Extract the [X, Y] coordinate from the center of the cell holding the provided text.  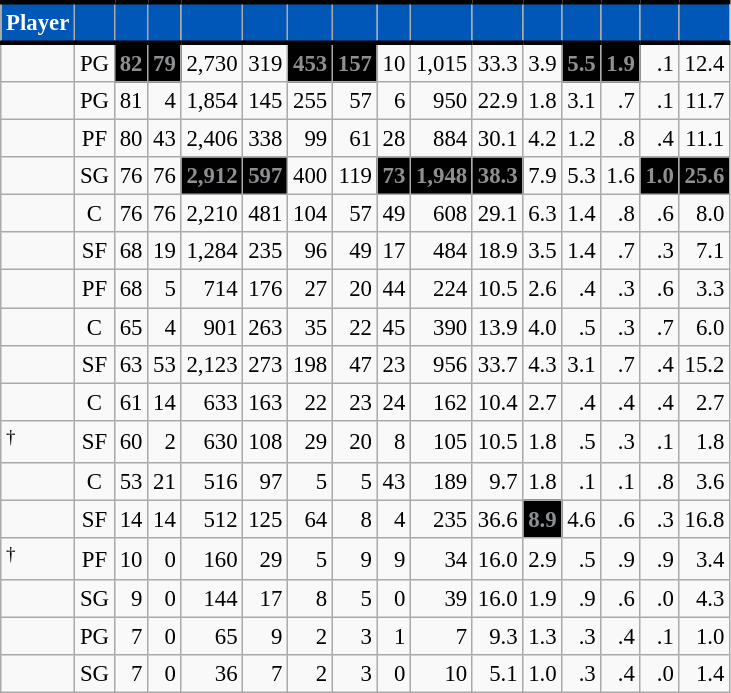
608 [442, 214]
163 [266, 402]
1.3 [542, 637]
7.9 [542, 176]
2,912 [212, 176]
2,730 [212, 62]
633 [212, 402]
11.7 [704, 101]
263 [266, 327]
96 [310, 251]
1,948 [442, 176]
6 [394, 101]
1,854 [212, 101]
4.0 [542, 327]
1.6 [620, 176]
956 [442, 364]
453 [310, 62]
25.6 [704, 176]
1 [394, 637]
3.4 [704, 559]
63 [130, 364]
512 [212, 519]
950 [442, 101]
38.3 [497, 176]
3.6 [704, 482]
13.9 [497, 327]
319 [266, 62]
45 [394, 327]
597 [266, 176]
198 [310, 364]
714 [212, 289]
2,210 [212, 214]
8.9 [542, 519]
125 [266, 519]
97 [266, 482]
481 [266, 214]
3.9 [542, 62]
119 [354, 176]
34 [442, 559]
176 [266, 289]
2.9 [542, 559]
516 [212, 482]
19 [164, 251]
22.9 [497, 101]
10.4 [497, 402]
36.6 [497, 519]
9.3 [497, 637]
60 [130, 441]
157 [354, 62]
162 [442, 402]
4.6 [582, 519]
12.4 [704, 62]
2.6 [542, 289]
8.0 [704, 214]
7.1 [704, 251]
33.7 [497, 364]
9.7 [497, 482]
44 [394, 289]
104 [310, 214]
3.3 [704, 289]
255 [310, 101]
27 [310, 289]
18.9 [497, 251]
338 [266, 139]
224 [442, 289]
5.5 [582, 62]
6.3 [542, 214]
21 [164, 482]
28 [394, 139]
24 [394, 402]
273 [266, 364]
47 [354, 364]
144 [212, 599]
901 [212, 327]
630 [212, 441]
484 [442, 251]
1,015 [442, 62]
64 [310, 519]
400 [310, 176]
6.0 [704, 327]
80 [130, 139]
79 [164, 62]
1.2 [582, 139]
390 [442, 327]
3.5 [542, 251]
1,284 [212, 251]
82 [130, 62]
5.1 [497, 674]
Player [38, 22]
39 [442, 599]
189 [442, 482]
81 [130, 101]
884 [442, 139]
35 [310, 327]
2,123 [212, 364]
99 [310, 139]
105 [442, 441]
33.3 [497, 62]
30.1 [497, 139]
11.1 [704, 139]
4.2 [542, 139]
5.3 [582, 176]
29.1 [497, 214]
16.8 [704, 519]
160 [212, 559]
73 [394, 176]
145 [266, 101]
2,406 [212, 139]
36 [212, 674]
15.2 [704, 364]
108 [266, 441]
